Detect which cell encompasses the target text, then output its (x, y) center coordinate. 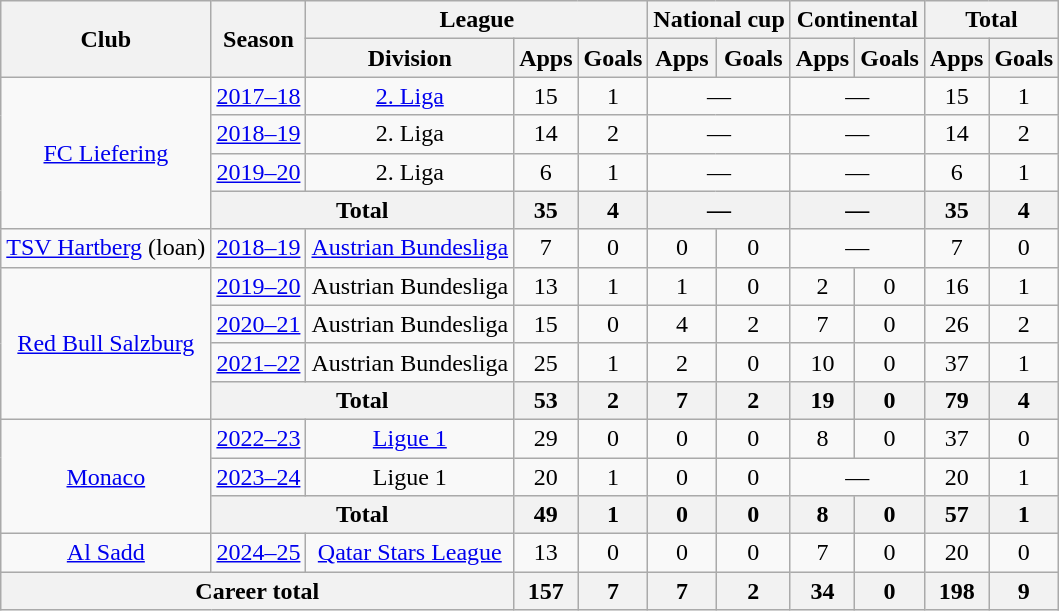
Career total (258, 591)
157 (546, 591)
Continental (857, 20)
53 (546, 400)
29 (546, 438)
Division (410, 58)
2022–23 (258, 438)
57 (956, 515)
49 (546, 515)
79 (956, 400)
League (477, 20)
2021–22 (258, 362)
Season (258, 39)
2017–18 (258, 96)
Al Sadd (106, 553)
26 (956, 324)
National cup (719, 20)
34 (822, 591)
25 (546, 362)
10 (822, 362)
2023–24 (258, 477)
198 (956, 591)
Qatar Stars League (410, 553)
19 (822, 400)
Monaco (106, 476)
2020–21 (258, 324)
FC Liefering (106, 153)
9 (1024, 591)
2024–25 (258, 553)
16 (956, 286)
Red Bull Salzburg (106, 343)
TSV Hartberg (loan) (106, 248)
Club (106, 39)
